Extract the (X, Y) coordinate from the center of the cell holding the provided text.  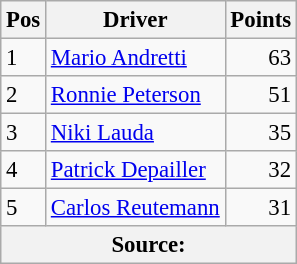
35 (260, 133)
31 (260, 208)
32 (260, 170)
1 (24, 58)
Patrick Depailler (136, 170)
63 (260, 58)
4 (24, 170)
Source: (149, 245)
Mario Andretti (136, 58)
Ronnie Peterson (136, 95)
Driver (136, 20)
3 (24, 133)
2 (24, 95)
Pos (24, 20)
5 (24, 208)
Points (260, 20)
Carlos Reutemann (136, 208)
51 (260, 95)
Niki Lauda (136, 133)
